Locate the cell with the specified text and output its (x, y) center coordinate. 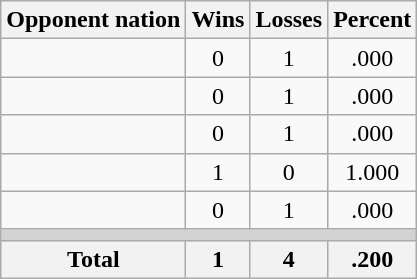
Wins (218, 20)
Percent (372, 20)
Total (94, 259)
Opponent nation (94, 20)
.200 (372, 259)
1.000 (372, 172)
4 (289, 259)
Losses (289, 20)
